Identify which cell holds the provided text, then report its (x, y) central coordinate. 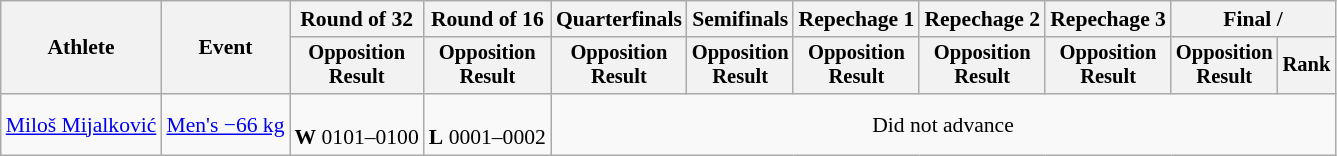
Repechage 3 (1108, 19)
L 0001–0002 (488, 124)
Final / (1253, 19)
Men's −66 kg (225, 124)
Repechage 2 (982, 19)
Rank (1307, 66)
Repechage 1 (856, 19)
Event (225, 48)
Athlete (82, 48)
Quarterfinals (619, 19)
W 0101–0100 (357, 124)
Miloš Mijalković (82, 124)
Semifinals (740, 19)
Round of 32 (357, 19)
Round of 16 (488, 19)
Did not advance (943, 124)
